Find where the given text appears and provide that cell's center as (x, y) coordinate. 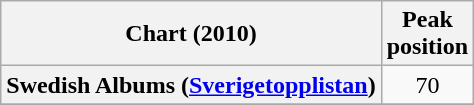
Swedish Albums (Sverigetopplistan) (191, 85)
70 (427, 85)
Peak position (427, 34)
Chart (2010) (191, 34)
